Scan for the cell matching the given text and deliver its (x, y) coordinate at center. 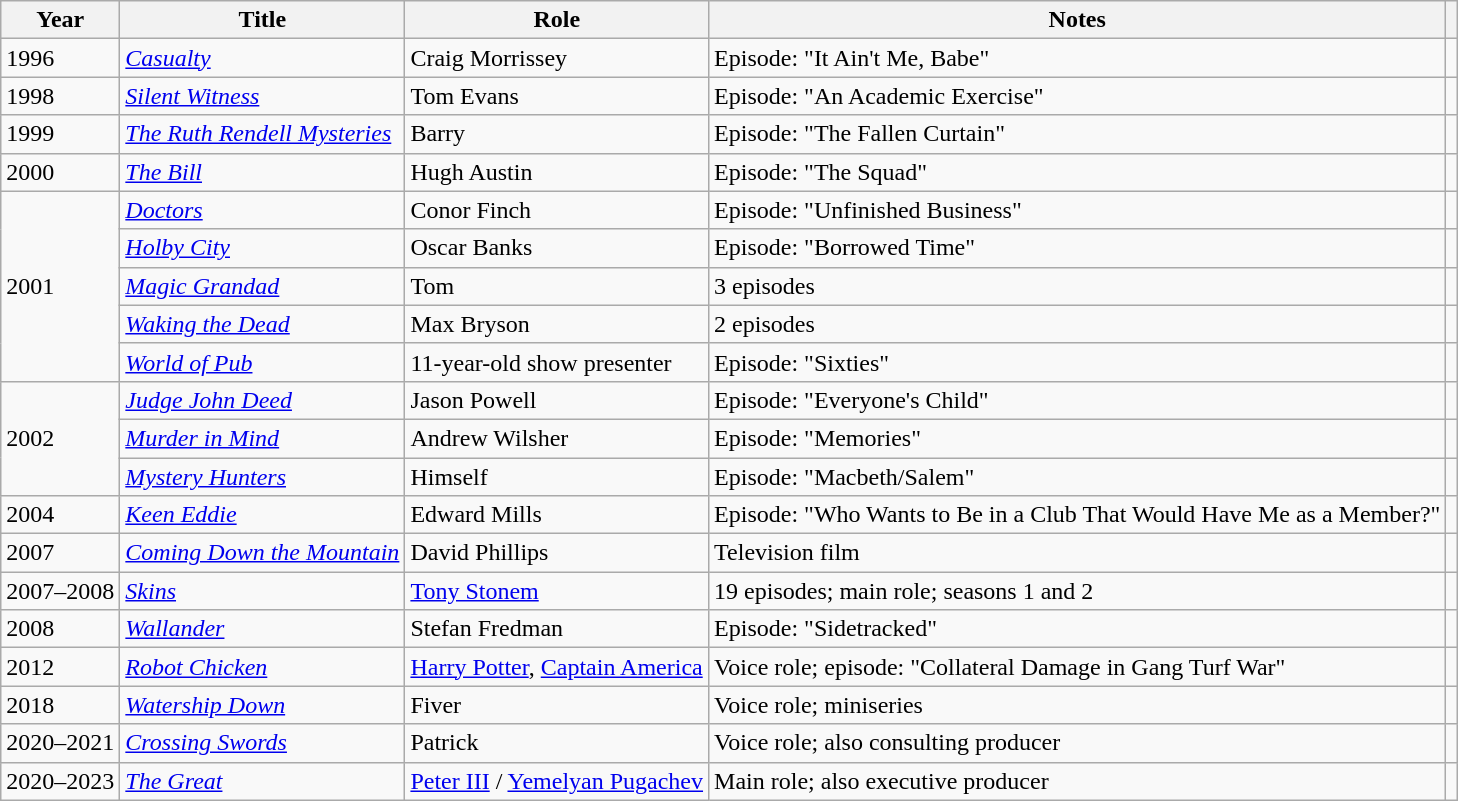
1996 (60, 58)
2012 (60, 667)
The Bill (262, 172)
Notes (1078, 20)
Murder in Mind (262, 438)
Television film (1078, 553)
Crossing Swords (262, 743)
Role (557, 20)
Coming Down the Mountain (262, 553)
Harry Potter, Captain America (557, 667)
Silent Witness (262, 96)
2007 (60, 553)
Andrew Wilsher (557, 438)
Episode: "Memories" (1078, 438)
2020–2021 (60, 743)
Episode: "Sidetracked" (1078, 629)
2001 (60, 286)
Year (60, 20)
Tony Stonem (557, 591)
Wallander (262, 629)
Episode: "Everyone's Child" (1078, 400)
Keen Eddie (262, 515)
Craig Morrissey (557, 58)
Jason Powell (557, 400)
Edward Mills (557, 515)
Holby City (262, 248)
3 episodes (1078, 286)
Doctors (262, 210)
Episode: "The Squad" (1078, 172)
2002 (60, 438)
2008 (60, 629)
Himself (557, 477)
1999 (60, 134)
Magic Grandad (262, 286)
Title (262, 20)
Peter III / Yemelyan Pugachev (557, 781)
Conor Finch (557, 210)
Voice role; miniseries (1078, 705)
The Ruth Rendell Mysteries (262, 134)
Casualty (262, 58)
Judge John Deed (262, 400)
Skins (262, 591)
Fiver (557, 705)
Watership Down (262, 705)
Main role; also executive producer (1078, 781)
Episode: "An Academic Exercise" (1078, 96)
Episode: "Macbeth/Salem" (1078, 477)
Waking the Dead (262, 324)
2000 (60, 172)
2004 (60, 515)
Stefan Fredman (557, 629)
The Great (262, 781)
Mystery Hunters (262, 477)
World of Pub (262, 362)
Barry (557, 134)
Tom (557, 286)
2018 (60, 705)
Episode: "It Ain't Me, Babe" (1078, 58)
David Phillips (557, 553)
Patrick (557, 743)
11-year-old show presenter (557, 362)
Tom Evans (557, 96)
Episode: "Unfinished Business" (1078, 210)
Episode: "Sixties" (1078, 362)
Episode: "Borrowed Time" (1078, 248)
Robot Chicken (262, 667)
19 episodes; main role; seasons 1 and 2 (1078, 591)
Voice role; episode: "Collateral Damage in Gang Turf War" (1078, 667)
Episode: "The Fallen Curtain" (1078, 134)
2020–2023 (60, 781)
Max Bryson (557, 324)
Episode: "Who Wants to Be in a Club That Would Have Me as a Member?" (1078, 515)
2007–2008 (60, 591)
Voice role; also consulting producer (1078, 743)
2 episodes (1078, 324)
Hugh Austin (557, 172)
1998 (60, 96)
Oscar Banks (557, 248)
